Provide the (X, Y) coordinate of the cell's center where the given text is located.  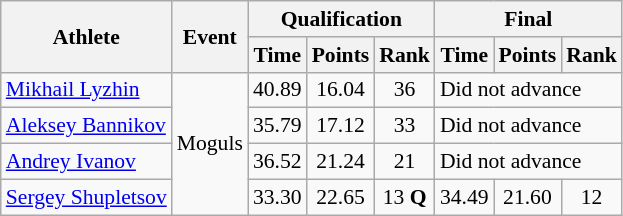
40.89 (278, 90)
33 (404, 126)
17.12 (341, 126)
12 (592, 197)
22.65 (341, 197)
21 (404, 162)
Sergey Shupletsov (86, 197)
34.49 (464, 197)
Athlete (86, 36)
36 (404, 90)
21.24 (341, 162)
Final (528, 19)
Event (210, 36)
Moguls (210, 143)
36.52 (278, 162)
13 Q (404, 197)
Andrey Ivanov (86, 162)
21.60 (528, 197)
16.04 (341, 90)
33.30 (278, 197)
Aleksey Bannikov (86, 126)
Qualification (342, 19)
35.79 (278, 126)
Mikhail Lyzhin (86, 90)
